Locate the cell with the specified text and output its [x, y] center coordinate. 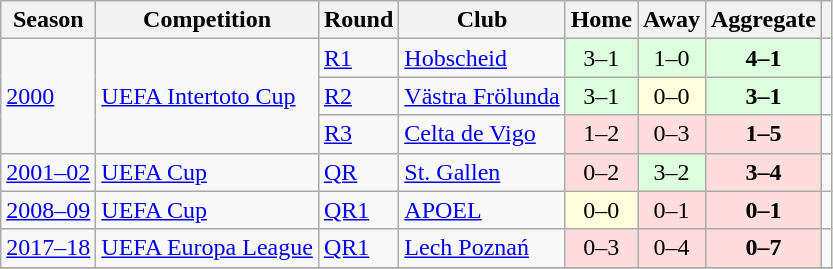
Hobscheid [482, 58]
2001–02 [48, 172]
Club [482, 20]
APOEL [482, 210]
R1 [358, 58]
Season [48, 20]
Competition [208, 20]
Celta de Vigo [482, 134]
1–5 [763, 134]
Lech Poznań [482, 248]
0–7 [763, 248]
Round [358, 20]
St. Gallen [482, 172]
0–2 [601, 172]
3–4 [763, 172]
Home [601, 20]
2017–18 [48, 248]
1–2 [601, 134]
QR [358, 172]
2008–09 [48, 210]
0–4 [672, 248]
Västra Frölunda [482, 96]
UEFA Intertoto Cup [208, 96]
UEFA Europa League [208, 248]
R3 [358, 134]
2000 [48, 96]
1–0 [672, 58]
R2 [358, 96]
Aggregate [763, 20]
4–1 [763, 58]
3–2 [672, 172]
Away [672, 20]
